Return the [x, y] coordinate for the center point of the cell that contains the specified text.  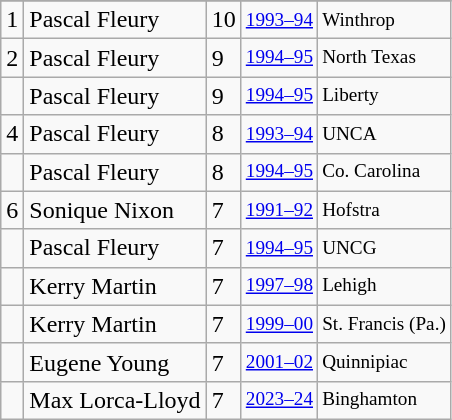
10 [224, 20]
1999–00 [279, 324]
St. Francis (Pa.) [384, 324]
UNCA [384, 134]
Quinnipiac [384, 362]
Hofstra [384, 210]
6 [12, 210]
Sonique Nixon [115, 210]
Liberty [384, 96]
Binghamton [384, 400]
North Texas [384, 58]
Max Lorca-Lloyd [115, 400]
2 [12, 58]
Eugene Young [115, 362]
UNCG [384, 248]
4 [12, 134]
Lehigh [384, 286]
Winthrop [384, 20]
1991–92 [279, 210]
1 [12, 20]
1997–98 [279, 286]
2001–02 [279, 362]
Co. Carolina [384, 172]
2023–24 [279, 400]
